Capture the cell that displays the provided text and extract its [X, Y] central coordinate. 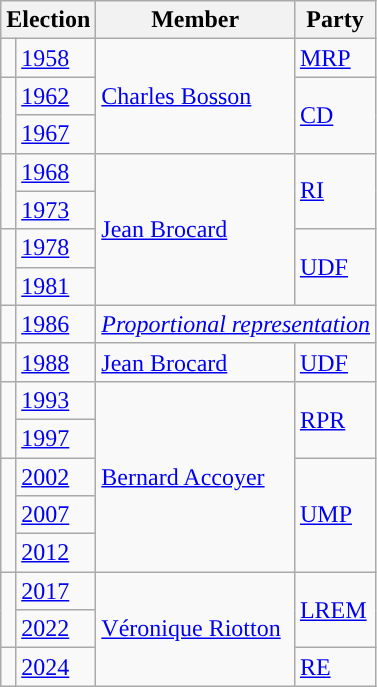
Proportional representation [236, 324]
2002 [56, 477]
Charles Bosson [196, 96]
1968 [56, 172]
1981 [56, 286]
1962 [56, 96]
Election [48, 20]
1958 [56, 58]
1988 [56, 362]
2012 [56, 553]
2024 [56, 667]
LREM [334, 610]
1973 [56, 210]
Party [334, 20]
Véronique Riotton [196, 629]
1997 [56, 438]
1993 [56, 400]
2022 [56, 629]
RPR [334, 419]
1986 [56, 324]
1978 [56, 248]
CD [334, 115]
2007 [56, 515]
Bernard Accoyer [196, 476]
UMP [334, 515]
1967 [56, 134]
MRP [334, 58]
Member [196, 20]
RI [334, 191]
RE [334, 667]
2017 [56, 591]
